Return [x, y] of the center of cell containing provided text 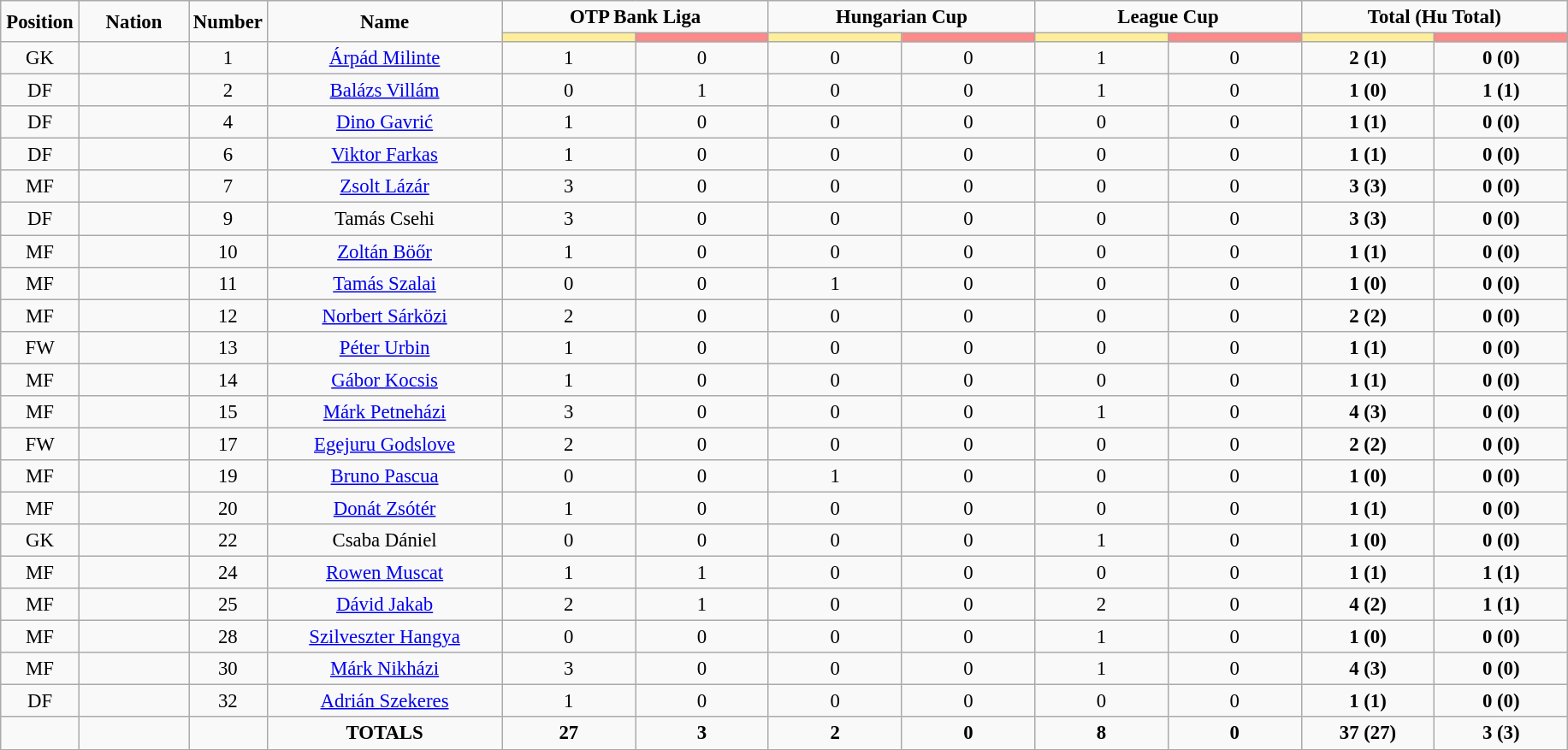
9 [228, 219]
Gábor Kocsis [385, 380]
Tamás Csehi [385, 219]
Norbert Sárközi [385, 316]
19 [228, 476]
6 [228, 155]
Dávid Jakab [385, 605]
Dino Gavrić [385, 122]
4 (2) [1368, 605]
Csaba Dániel [385, 540]
25 [228, 605]
10 [228, 251]
Zsolt Lázár [385, 187]
11 [228, 283]
Zoltán Böőr [385, 251]
15 [228, 412]
7 [228, 187]
Márk Petneházi [385, 412]
20 [228, 508]
Bruno Pascua [385, 476]
17 [228, 444]
TOTALS [385, 734]
8 [1102, 734]
37 (27) [1368, 734]
OTP Bank Liga [635, 17]
Tamás Szalai [385, 283]
Balázs Villám [385, 91]
Rowen Muscat [385, 573]
24 [228, 573]
Árpád Milinte [385, 58]
28 [228, 637]
Donát Zsótér [385, 508]
Nation [133, 21]
22 [228, 540]
2 (1) [1368, 58]
Number [228, 21]
30 [228, 669]
27 [569, 734]
Egejuru Godslove [385, 444]
League Cup [1169, 17]
Name [385, 21]
Szilveszter Hangya [385, 637]
Péter Urbin [385, 347]
Hungarian Cup [902, 17]
Adrián Szekeres [385, 701]
Viktor Farkas [385, 155]
14 [228, 380]
13 [228, 347]
12 [228, 316]
Márk Nikházi [385, 669]
32 [228, 701]
4 [228, 122]
Total (Hu Total) [1435, 17]
Position [40, 21]
